Determine the [x, y] coordinate at the center of the cell enclosing the given text.  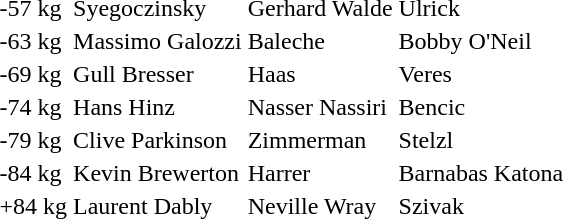
Nasser Nassiri [320, 107]
Zimmerman [320, 140]
Baleche [320, 41]
Massimo Galozzi [158, 41]
Gull Bresser [158, 74]
Harrer [320, 173]
Clive Parkinson [158, 140]
Hans Hinz [158, 107]
Haas [320, 74]
Kevin Brewerton [158, 173]
